Detect which cell encompasses the target text, then output its [X, Y] center coordinate. 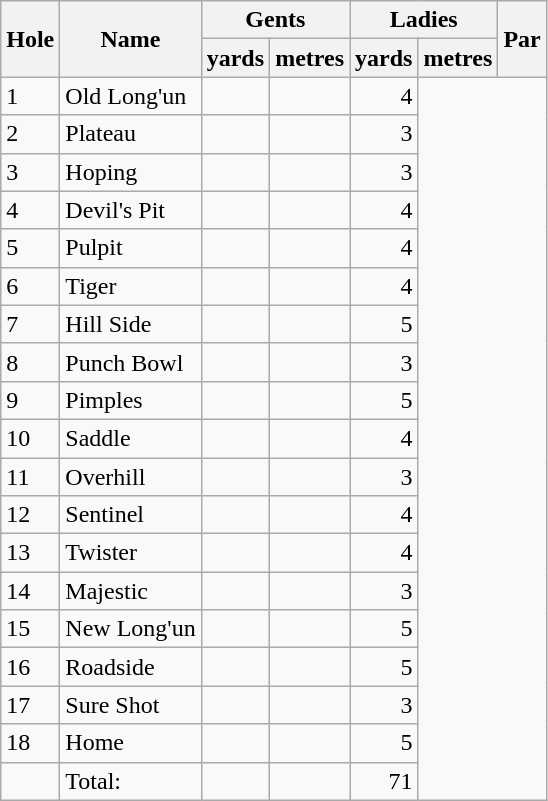
Hill Side [130, 324]
Saddle [130, 438]
1 [30, 96]
Roadside [130, 667]
17 [30, 705]
Devil's Pit [130, 210]
Hoping [130, 172]
7 [30, 324]
Name [130, 39]
Twister [130, 553]
New Long'un [130, 629]
13 [30, 553]
10 [30, 438]
Sentinel [130, 515]
71 [384, 781]
Majestic [130, 591]
Sure Shot [130, 705]
Gents [275, 20]
14 [30, 591]
Pulpit [130, 248]
16 [30, 667]
2 [30, 134]
8 [30, 362]
11 [30, 477]
Home [130, 743]
Ladies [424, 20]
Par [522, 39]
6 [30, 286]
12 [30, 515]
Old Long'un [130, 96]
Overhill [130, 477]
9 [30, 400]
Pimples [130, 400]
18 [30, 743]
15 [30, 629]
Total: [130, 781]
Tiger [130, 286]
Plateau [130, 134]
Punch Bowl [130, 362]
Hole [30, 39]
